Output the [x, y] coordinate of the center of the cell containing the given text.  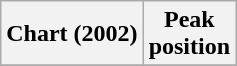
Chart (2002) [72, 34]
Peakposition [189, 34]
